Scan for the cell matching the given text and deliver its (X, Y) coordinate at center. 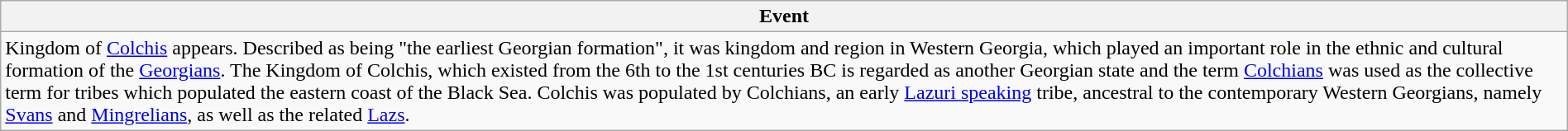
Event (784, 16)
